Determine the (X, Y) coordinate at the center of the cell enclosing the given text.  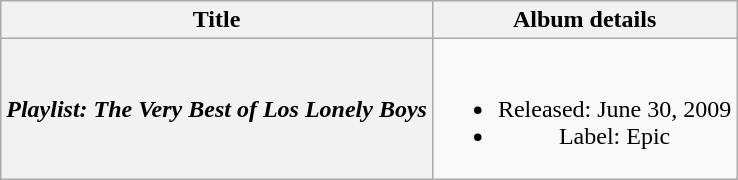
Title (217, 20)
Released: June 30, 2009Label: Epic (584, 109)
Playlist: The Very Best of Los Lonely Boys (217, 109)
Album details (584, 20)
